Provide the (X, Y) coordinate of the cell's center where the given text is located.  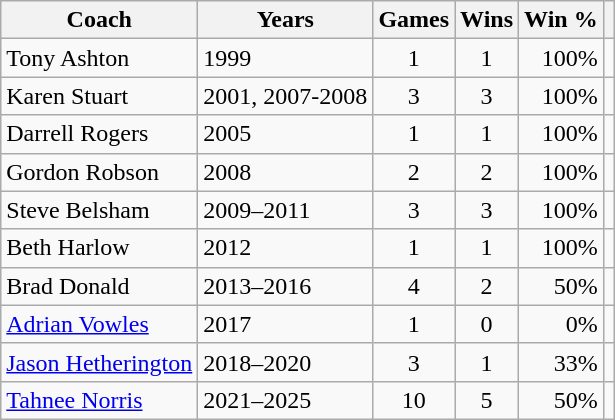
Tony Ashton (100, 58)
Years (286, 20)
2018–2020 (286, 362)
Darrell Rogers (100, 134)
2008 (286, 172)
Win % (562, 20)
Beth Harlow (100, 248)
Brad Donald (100, 286)
Tahnee Norris (100, 400)
Coach (100, 20)
5 (487, 400)
2013–2016 (286, 286)
Steve Belsham (100, 210)
33% (562, 362)
Wins (487, 20)
0% (562, 324)
Games (414, 20)
Adrian Vowles (100, 324)
Gordon Robson (100, 172)
2021–2025 (286, 400)
0 (487, 324)
4 (414, 286)
Jason Hetherington (100, 362)
Karen Stuart (100, 96)
10 (414, 400)
2012 (286, 248)
2017 (286, 324)
2001, 2007-2008 (286, 96)
2009–2011 (286, 210)
1999 (286, 58)
2005 (286, 134)
